Locate the cell with the specified text and output its (X, Y) center coordinate. 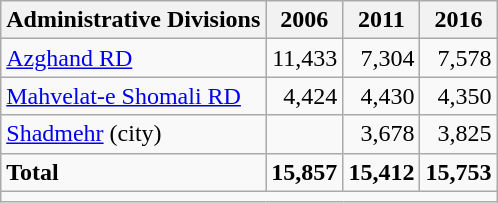
Shadmehr (city) (134, 134)
Total (134, 172)
2006 (304, 20)
15,412 (382, 172)
11,433 (304, 58)
2016 (458, 20)
3,678 (382, 134)
4,350 (458, 96)
7,578 (458, 58)
Azghand RD (134, 58)
4,424 (304, 96)
4,430 (382, 96)
3,825 (458, 134)
Mahvelat-e Shomali RD (134, 96)
15,857 (304, 172)
2011 (382, 20)
7,304 (382, 58)
15,753 (458, 172)
Administrative Divisions (134, 20)
